Find where the given text appears and provide that cell's center as (x, y) coordinate. 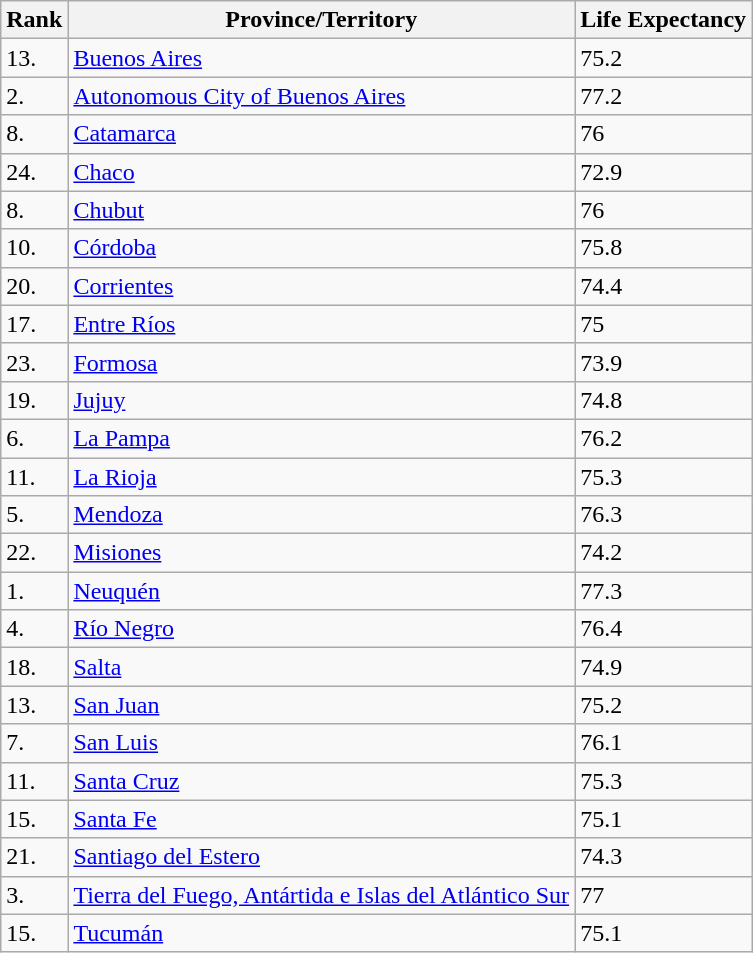
Tucumán (322, 933)
76.3 (664, 515)
Province/Territory (322, 20)
18. (34, 667)
77 (664, 895)
San Juan (322, 705)
San Luis (322, 743)
74.9 (664, 667)
75 (664, 324)
Mendoza (322, 515)
74.3 (664, 857)
Chubut (322, 210)
4. (34, 629)
Corrientes (322, 286)
74.2 (664, 553)
Autonomous City of Buenos Aires (322, 96)
20. (34, 286)
7. (34, 743)
5. (34, 515)
22. (34, 553)
Catamarca (322, 134)
Río Negro (322, 629)
21. (34, 857)
72.9 (664, 172)
Buenos Aires (322, 58)
6. (34, 438)
Jujuy (322, 400)
Rank (34, 20)
Formosa (322, 362)
Salta (322, 667)
Santa Cruz (322, 781)
Entre Ríos (322, 324)
2. (34, 96)
Life Expectancy (664, 20)
La Pampa (322, 438)
Santiago del Estero (322, 857)
Córdoba (322, 248)
Tierra del Fuego, Antártida e Islas del Atlántico Sur (322, 895)
77.3 (664, 591)
Chaco (322, 172)
1. (34, 591)
3. (34, 895)
23. (34, 362)
Neuquén (322, 591)
10. (34, 248)
Misiones (322, 553)
77.2 (664, 96)
24. (34, 172)
74.4 (664, 286)
74.8 (664, 400)
76.4 (664, 629)
76.2 (664, 438)
19. (34, 400)
75.8 (664, 248)
17. (34, 324)
73.9 (664, 362)
76.1 (664, 743)
La Rioja (322, 477)
Santa Fe (322, 819)
